From the cell containing the given text, extract its center point as [x, y] coordinate. 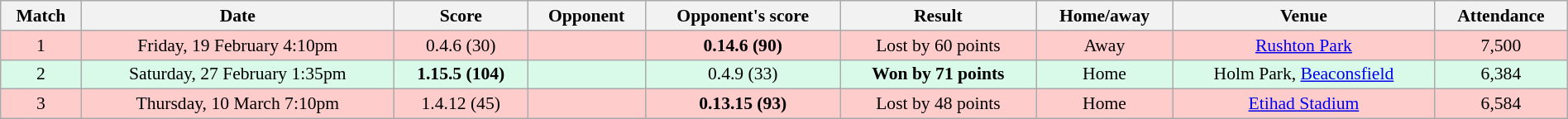
6,584 [1502, 104]
Saturday, 27 February 1:35pm [237, 74]
Away [1105, 45]
6,384 [1502, 74]
Result [938, 16]
0.4.6 (30) [461, 45]
Date [237, 16]
Opponent's score [743, 16]
Lost by 60 points [938, 45]
3 [41, 104]
Etihad Stadium [1303, 104]
Attendance [1502, 16]
1 [41, 45]
Match [41, 16]
2 [41, 74]
Thursday, 10 March 7:10pm [237, 104]
Friday, 19 February 4:10pm [237, 45]
Rushton Park [1303, 45]
0.14.6 (90) [743, 45]
Opponent [586, 16]
Lost by 48 points [938, 104]
Home/away [1105, 16]
1.15.5 (104) [461, 74]
Holm Park, Beaconsfield [1303, 74]
7,500 [1502, 45]
Won by 71 points [938, 74]
Venue [1303, 16]
Score [461, 16]
0.4.9 (33) [743, 74]
0.13.15 (93) [743, 104]
1.4.12 (45) [461, 104]
